Determine the [x, y] coordinate at the center of the cell enclosing the given text.  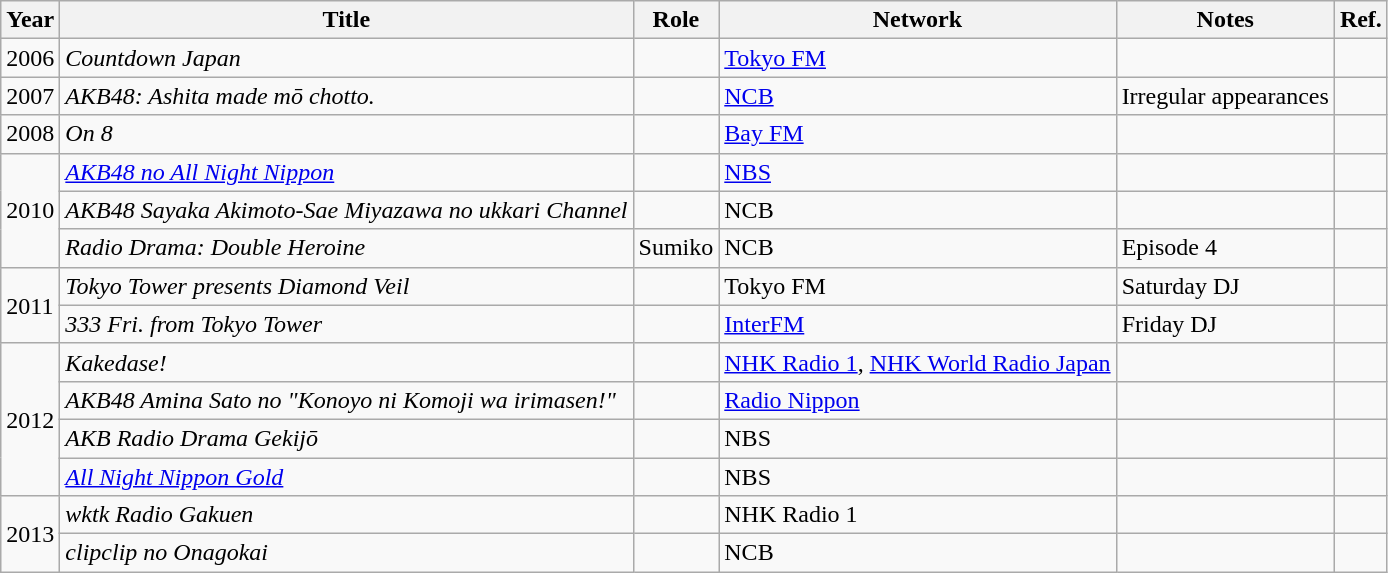
AKB48 Sayaka Akimoto-Sae Miyazawa no ukkari Channel [346, 210]
Irregular appearances [1225, 96]
2008 [30, 134]
On 8 [346, 134]
2010 [30, 210]
Kakedase! [346, 362]
Bay FM [918, 134]
Network [918, 20]
333 Fri. from Tokyo Tower [346, 324]
NHK Radio 1 [918, 515]
Saturday DJ [1225, 286]
Role [676, 20]
Friday DJ [1225, 324]
Sumiko [676, 248]
Radio Nippon [918, 400]
2013 [30, 534]
InterFM [918, 324]
Year [30, 20]
Tokyo Tower presents Diamond Veil [346, 286]
AKB Radio Drama Gekijō [346, 438]
clipclip no Onagokai [346, 553]
2007 [30, 96]
Episode 4 [1225, 248]
Radio Drama: Double Heroine [346, 248]
2012 [30, 419]
NHK Radio 1, NHK World Radio Japan [918, 362]
Title [346, 20]
All Night Nippon Gold [346, 477]
Notes [1225, 20]
AKB48 no All Night Nippon [346, 172]
Ref. [1360, 20]
AKB48: Ashita made mō chotto. [346, 96]
2011 [30, 305]
AKB48 Amina Sato no "Konoyo ni Komoji wa irimasen!" [346, 400]
Countdown Japan [346, 58]
2006 [30, 58]
wktk Radio Gakuen [346, 515]
